Detect which cell encompasses the target text, then output its [x, y] center coordinate. 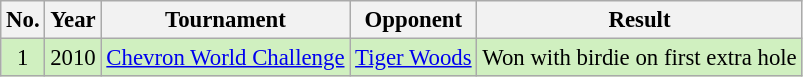
1 [23, 58]
Chevron World Challenge [226, 58]
Tournament [226, 20]
Won with birdie on first extra hole [640, 58]
Opponent [414, 20]
2010 [73, 58]
Year [73, 20]
No. [23, 20]
Result [640, 20]
Tiger Woods [414, 58]
